Determine the (x, y) coordinate at the center of the cell enclosing the given text.  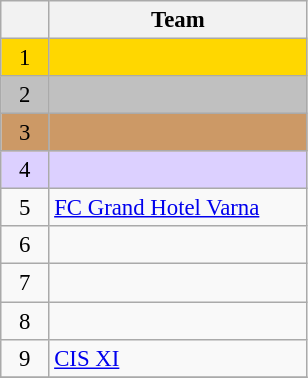
2 (25, 95)
9 (25, 358)
4 (25, 170)
3 (25, 133)
6 (25, 245)
1 (25, 58)
8 (25, 321)
CIS XI (178, 358)
5 (25, 208)
Team (178, 20)
7 (25, 283)
FC Grand Hotel Varna (178, 208)
